Detect which cell encompasses the target text, then output its (X, Y) center coordinate. 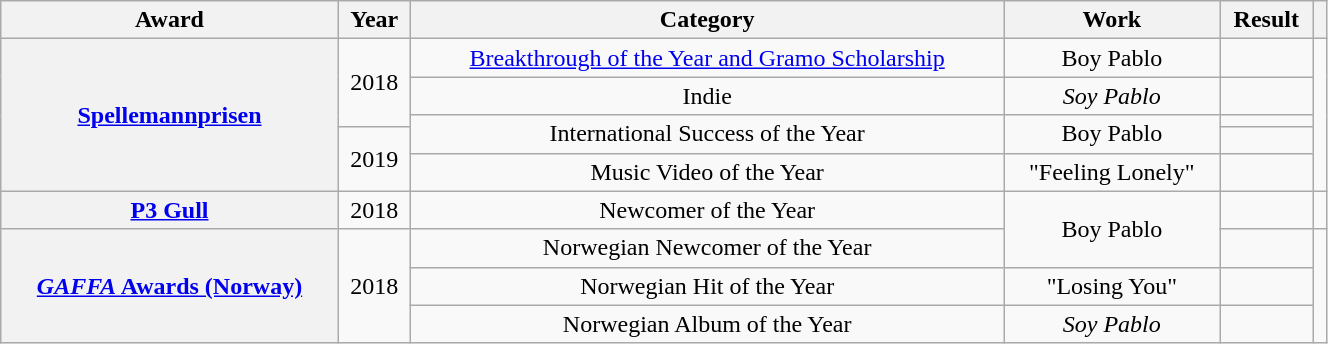
"Feeling Lonely" (1112, 172)
Norwegian Hit of the Year (707, 286)
Music Video of the Year (707, 172)
Award (170, 20)
Year (374, 20)
Category (707, 20)
2019 (374, 158)
International Success of the Year (707, 134)
Result (1266, 20)
Norwegian Album of the Year (707, 324)
Spellemannprisen (170, 115)
P3 Gull (170, 210)
GAFFA Awards (Norway) (170, 286)
Newcomer of the Year (707, 210)
Norwegian Newcomer of the Year (707, 248)
Work (1112, 20)
Indie (707, 96)
"Losing You" (1112, 286)
Breakthrough of the Year and Gramo Scholarship (707, 58)
